Find where the given text appears and provide that cell's center as (x, y) coordinate. 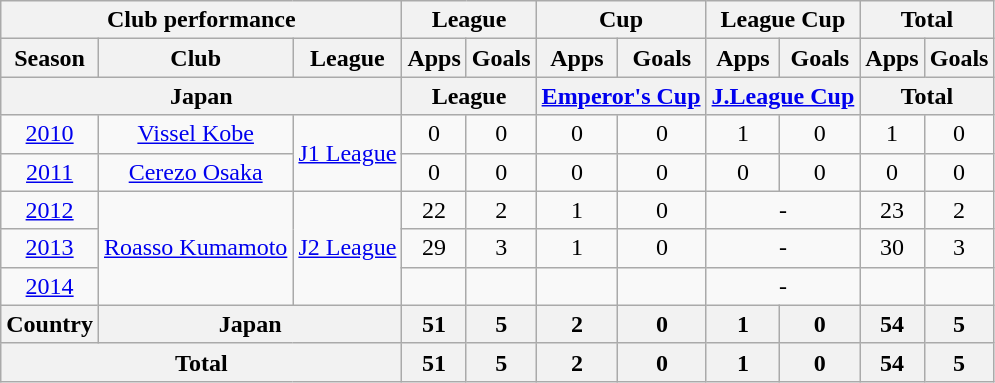
23 (892, 210)
League Cup (783, 20)
Cup (621, 20)
29 (434, 248)
30 (892, 248)
Season (50, 58)
J2 League (348, 248)
2013 (50, 248)
22 (434, 210)
Vissel Kobe (195, 134)
2011 (50, 172)
2010 (50, 134)
2014 (50, 286)
J.League Cup (783, 96)
Club performance (202, 20)
Cerezo Osaka (195, 172)
Emperor's Cup (621, 96)
Club (195, 58)
J1 League (348, 153)
Roasso Kumamoto (195, 248)
Country (50, 324)
2012 (50, 210)
